Extract the [X, Y] coordinate from the center of the cell holding the provided text.  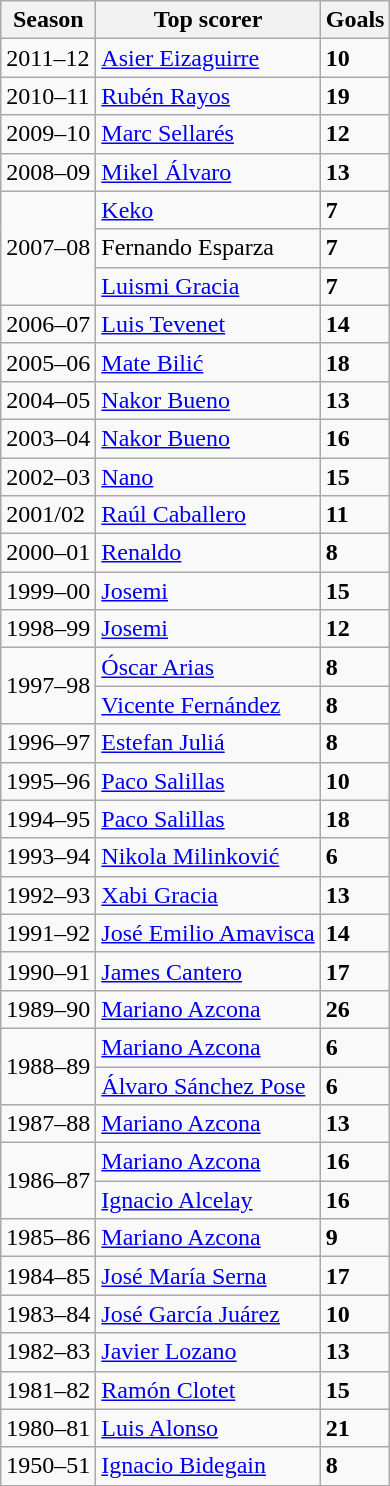
1950–51 [48, 1466]
Mikel Álvaro [208, 172]
James Cantero [208, 971]
Ignacio Alcelay [208, 1200]
Renaldo [208, 553]
José García Juárez [208, 1314]
1990–91 [48, 971]
1989–90 [48, 1009]
1995–96 [48, 781]
2008–09 [48, 172]
1994–95 [48, 819]
Asier Eizaguirre [208, 58]
2010–11 [48, 96]
José Emilio Amavisca [208, 933]
11 [355, 515]
2003–04 [48, 438]
21 [355, 1428]
1982–83 [48, 1352]
Rubén Rayos [208, 96]
Nikola Milinković [208, 857]
Vicente Fernández [208, 705]
1991–92 [48, 933]
1999–00 [48, 591]
Raúl Caballero [208, 515]
Luis Tevenet [208, 324]
Marc Sellarés [208, 134]
Ignacio Bidegain [208, 1466]
Nano [208, 477]
1993–94 [48, 857]
Ramón Clotet [208, 1390]
Luismi Gracia [208, 286]
Álvaro Sánchez Pose [208, 1085]
1996–97 [48, 743]
Mate Bilić [208, 362]
1997–98 [48, 686]
Keko [208, 210]
1980–81 [48, 1428]
Luis Alonso [208, 1428]
1983–84 [48, 1314]
Estefan Juliá [208, 743]
José María Serna [208, 1276]
1981–82 [48, 1390]
2000–01 [48, 553]
2001/02 [48, 515]
Óscar Arias [208, 667]
19 [355, 96]
Fernando Esparza [208, 248]
1985–86 [48, 1238]
1998–99 [48, 629]
Xabi Gracia [208, 895]
2002–03 [48, 477]
2004–05 [48, 400]
2005–06 [48, 362]
1988–89 [48, 1066]
Season [48, 20]
26 [355, 1009]
2006–07 [48, 324]
Top scorer [208, 20]
1986–87 [48, 1181]
9 [355, 1238]
1987–88 [48, 1124]
2011–12 [48, 58]
1992–93 [48, 895]
1984–85 [48, 1276]
Javier Lozano [208, 1352]
2009–10 [48, 134]
2007–08 [48, 248]
Goals [355, 20]
